Provide the (x, y) coordinate of the cell's center where the given text is located.  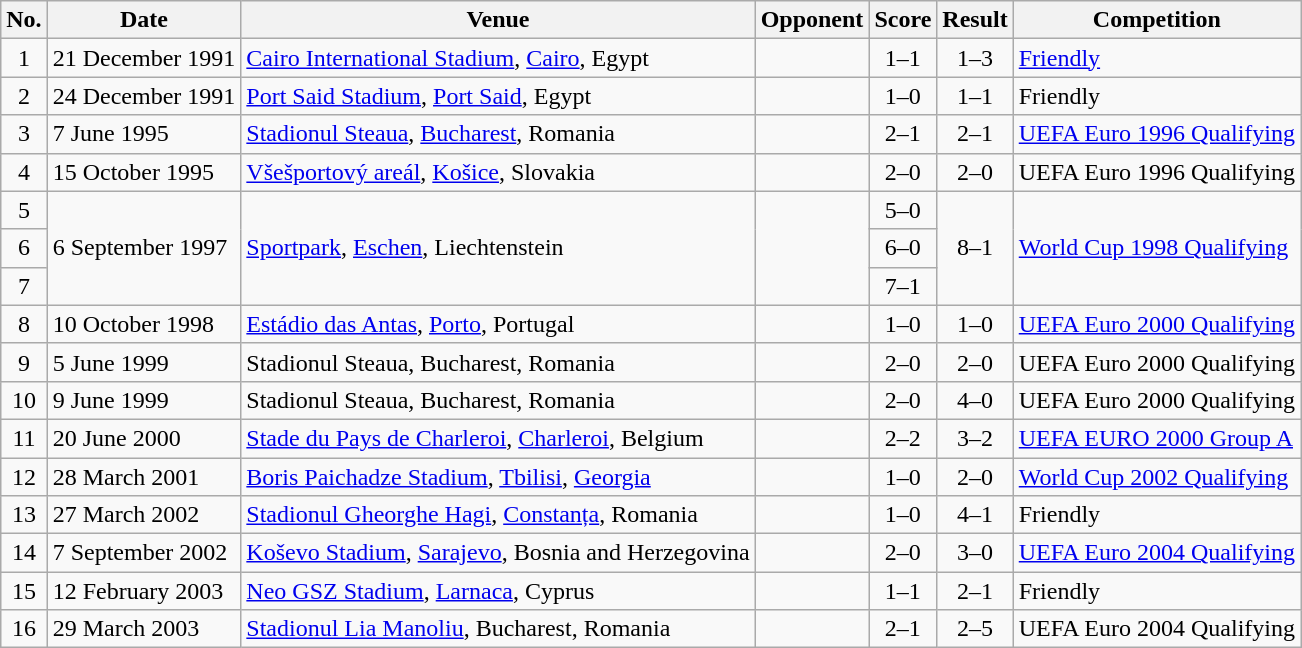
9 (24, 362)
Všešportový areál, Košice, Slovakia (498, 172)
8–1 (975, 248)
1 (24, 58)
9 June 1999 (144, 400)
4 (24, 172)
Estádio das Antas, Porto, Portugal (498, 324)
Venue (498, 20)
Sportpark, Eschen, Liechtenstein (498, 248)
16 (24, 629)
7 June 1995 (144, 134)
2–5 (975, 629)
Stade du Pays de Charleroi, Charleroi, Belgium (498, 438)
10 (24, 400)
6 (24, 248)
Cairo International Stadium, Cairo, Egypt (498, 58)
1–3 (975, 58)
11 (24, 438)
UEFA EURO 2000 Group A (1156, 438)
5–0 (903, 210)
3–2 (975, 438)
21 December 1991 (144, 58)
12 February 2003 (144, 591)
Boris Paichadze Stadium, Tbilisi, Georgia (498, 477)
13 (24, 515)
4–1 (975, 515)
Score (903, 20)
Koševo Stadium, Sarajevo, Bosnia and Herzegovina (498, 553)
Result (975, 20)
6 September 1997 (144, 248)
World Cup 2002 Qualifying (1156, 477)
Stadionul Lia Manoliu, Bucharest, Romania (498, 629)
3 (24, 134)
Date (144, 20)
Stadionul Gheorghe Hagi, Constanța, Romania (498, 515)
7 September 2002 (144, 553)
12 (24, 477)
No. (24, 20)
Competition (1156, 20)
5 (24, 210)
2–2 (903, 438)
2 (24, 96)
8 (24, 324)
15 October 1995 (144, 172)
Neo GSZ Stadium, Larnaca, Cyprus (498, 591)
Opponent (812, 20)
24 December 1991 (144, 96)
World Cup 1998 Qualifying (1156, 248)
20 June 2000 (144, 438)
4–0 (975, 400)
3–0 (975, 553)
15 (24, 591)
28 March 2001 (144, 477)
7–1 (903, 286)
5 June 1999 (144, 362)
Port Said Stadium, Port Said, Egypt (498, 96)
14 (24, 553)
27 March 2002 (144, 515)
7 (24, 286)
29 March 2003 (144, 629)
10 October 1998 (144, 324)
6–0 (903, 248)
